Detect which cell encompasses the target text, then output its [X, Y] center coordinate. 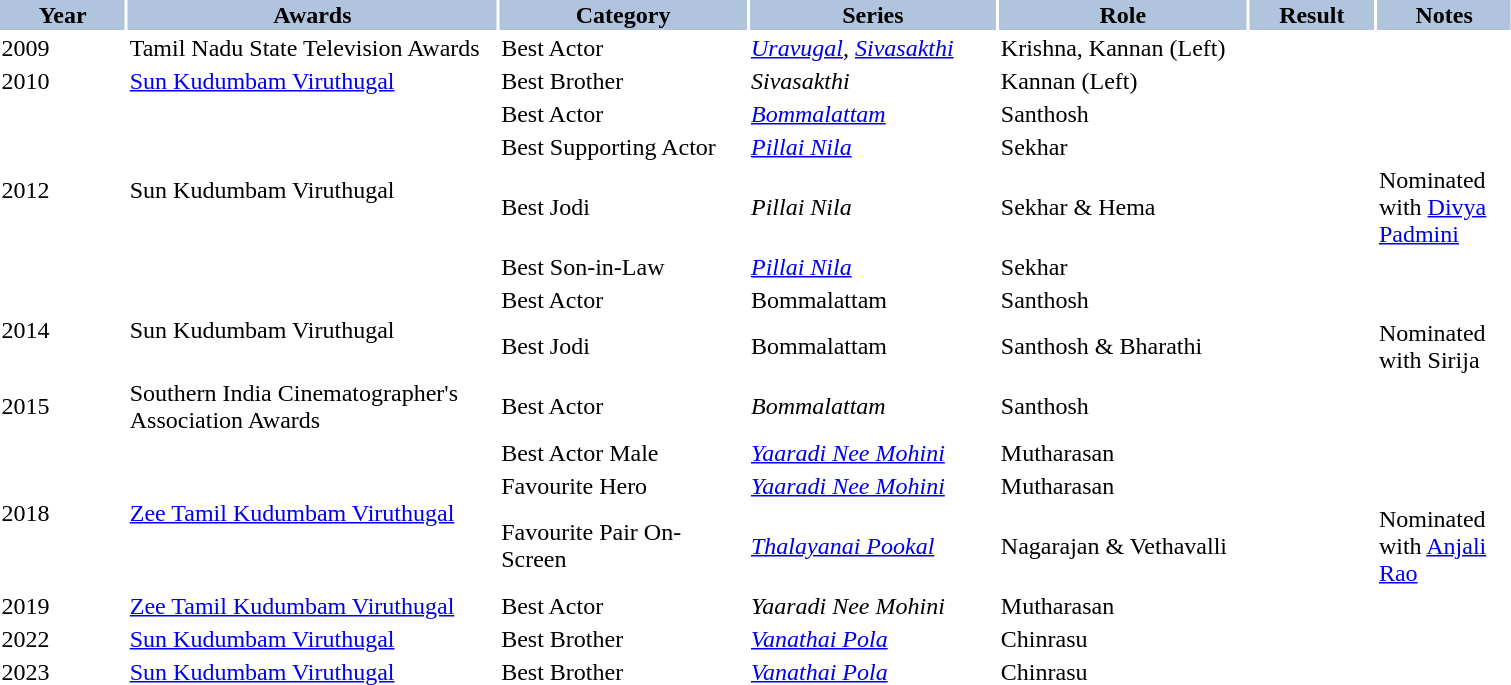
Nominated with Sirija [1444, 346]
Role [1122, 15]
Chinrasu [1122, 639]
Result [1312, 15]
2019 [62, 606]
Nagarajan & Vethavalli [1122, 546]
Vanathai Pola [874, 639]
Best Son-in-Law [624, 267]
Best Actor Male [624, 453]
Best Supporting Actor [624, 147]
Category [624, 15]
Tamil Nadu State Television Awards [312, 48]
Notes [1444, 15]
2014 [62, 330]
2009 [62, 48]
2022 [62, 639]
Kannan (Left) [1122, 81]
2015 [62, 406]
Krishna, Kannan (Left) [1122, 48]
2010 [62, 81]
Santhosh & Bharathi [1122, 346]
Nominated with Divya Padmini [1444, 207]
Nominated with Anjali Rao [1444, 546]
Thalayanai Pookal [874, 546]
Southern India Cinematographer's Association Awards [312, 406]
Sekhar & Hema [1122, 207]
Favourite Hero [624, 486]
Uravugal, Sivasakthi [874, 48]
Year [62, 15]
Awards [312, 15]
2018 [62, 513]
Favourite Pair On-Screen [624, 546]
Series [874, 15]
2012 [62, 190]
Sivasakthi [874, 81]
